Extract the [x, y] coordinate from the center of the cell holding the provided text.  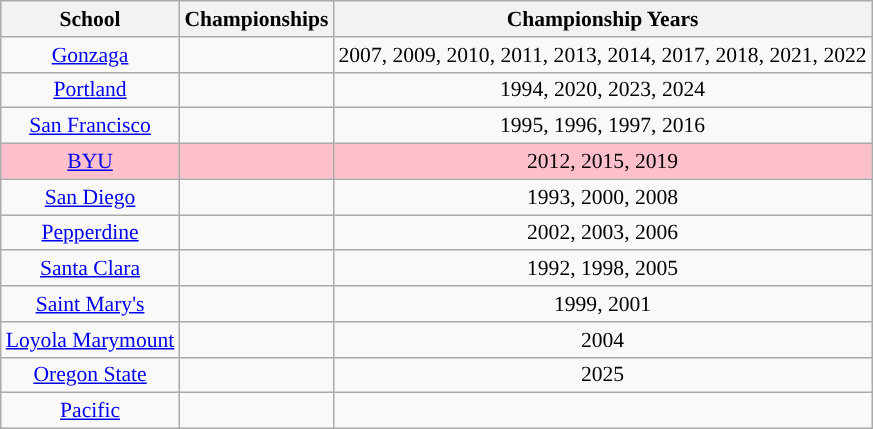
Saint Mary's [90, 304]
Championship Years [602, 19]
Gonzaga [90, 55]
Oregon State [90, 375]
2012, 2015, 2019 [602, 162]
1993, 2000, 2008 [602, 197]
1994, 2020, 2023, 2024 [602, 90]
San Francisco [90, 126]
1992, 1998, 2005 [602, 269]
2007, 2009, 2010, 2011, 2013, 2014, 2017, 2018, 2021, 2022 [602, 55]
BYU [90, 162]
2004 [602, 340]
1995, 1996, 1997, 2016 [602, 126]
Pepperdine [90, 233]
San Diego [90, 197]
Portland [90, 90]
1999, 2001 [602, 304]
2025 [602, 375]
Santa Clara [90, 269]
2002, 2003, 2006 [602, 233]
Loyola Marymount [90, 340]
Championships [256, 19]
School [90, 19]
Pacific [90, 411]
